Provide the (X, Y) coordinate of the cell's center where the given text is located.  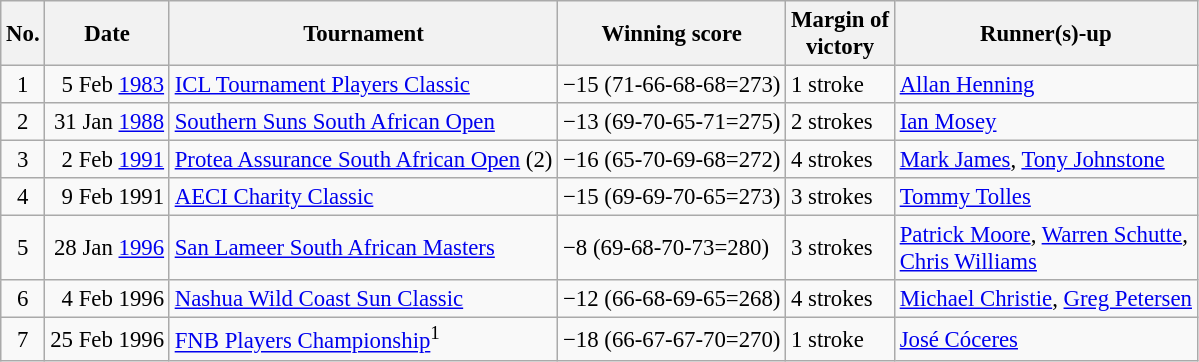
2 (23, 122)
9 Feb 1991 (107, 197)
−15 (69-69-70-65=273) (672, 197)
José Cóceres (1046, 339)
Protea Assurance South African Open (2) (363, 160)
7 (23, 339)
ICL Tournament Players Classic (363, 85)
Nashua Wild Coast Sun Classic (363, 299)
AECI Charity Classic (363, 197)
6 (23, 299)
2 strokes (840, 122)
Margin ofvictory (840, 34)
Allan Henning (1046, 85)
4 (23, 197)
4 Feb 1996 (107, 299)
Tournament (363, 34)
Winning score (672, 34)
Runner(s)-up (1046, 34)
Patrick Moore, Warren Schutte, Chris Williams (1046, 248)
3 (23, 160)
5 (23, 248)
San Lameer South African Masters (363, 248)
31 Jan 1988 (107, 122)
2 Feb 1991 (107, 160)
1 (23, 85)
5 Feb 1983 (107, 85)
−16 (65-70-69-68=272) (672, 160)
25 Feb 1996 (107, 339)
Southern Suns South African Open (363, 122)
−15 (71-66-68-68=273) (672, 85)
−8 (69-68-70-73=280) (672, 248)
Mark James, Tony Johnstone (1046, 160)
Tommy Tolles (1046, 197)
−12 (66-68-69-65=268) (672, 299)
FNB Players Championship1 (363, 339)
Michael Christie, Greg Petersen (1046, 299)
28 Jan 1996 (107, 248)
Ian Mosey (1046, 122)
−13 (69-70-65-71=275) (672, 122)
Date (107, 34)
−18 (66-67-67-70=270) (672, 339)
No. (23, 34)
